Determine the [x, y] coordinate at the center of the cell enclosing the given text.  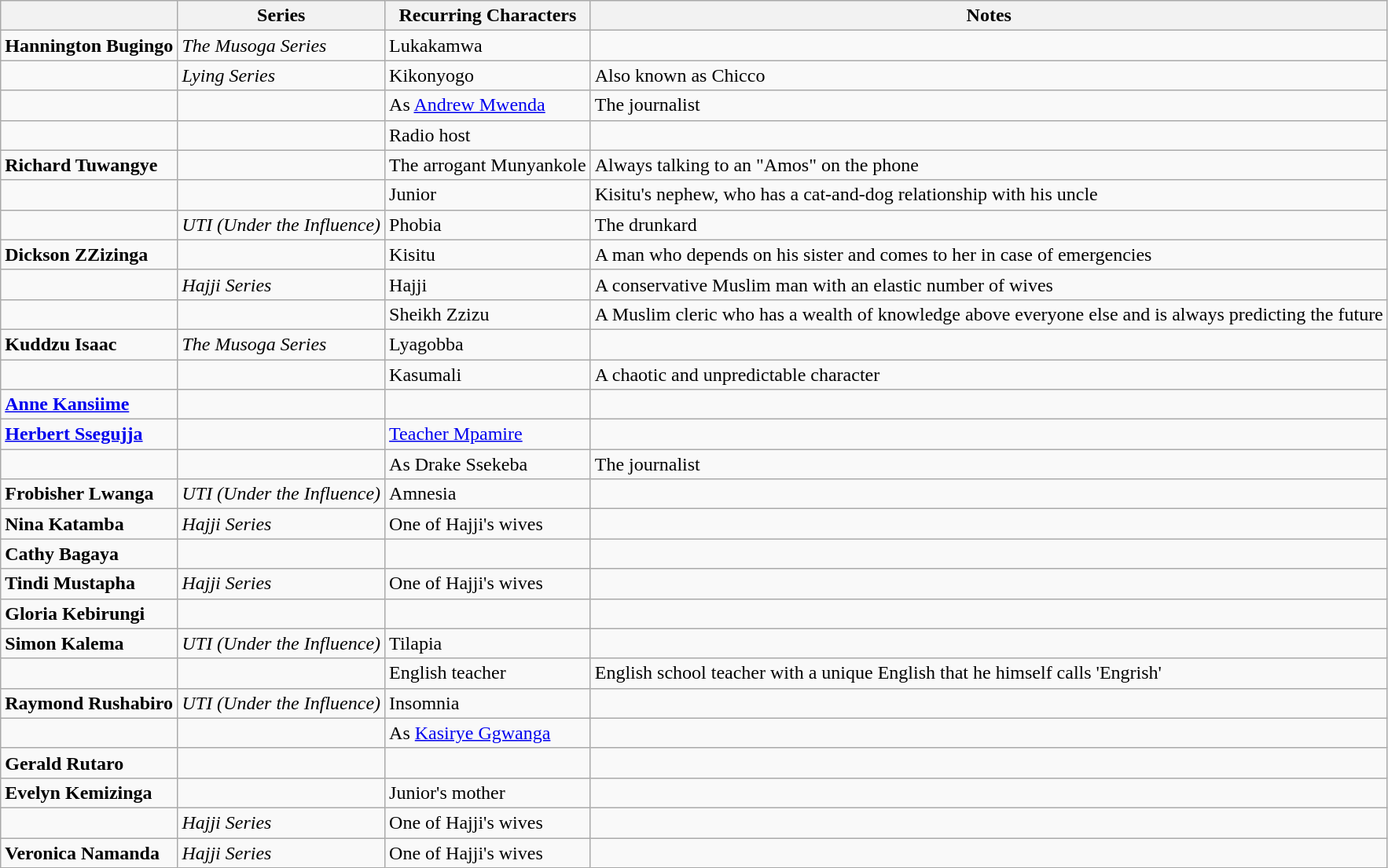
A conservative Muslim man with an elastic number of wives [989, 284]
Kisitu [488, 255]
Raymond Rushabiro [90, 703]
Lyagobba [488, 344]
Veronica Namanda [90, 852]
As Drake Ssekeba [488, 464]
Lukakamwa [488, 46]
Phobia [488, 225]
Nina Katamba [90, 524]
Tilapia [488, 643]
Dickson ZZizinga [90, 255]
Teacher Mpamire [488, 434]
English school teacher with a unique English that he himself calls 'Engrish' [989, 673]
Richard Tuwangye [90, 165]
English teacher [488, 673]
Kuddzu Isaac [90, 344]
Notes [989, 16]
Hannington Bugingo [90, 46]
Series [281, 16]
The arrogant Munyankole [488, 165]
Junior [488, 195]
Evelyn Kemizinga [90, 793]
Amnesia [488, 494]
A chaotic and unpredictable character [989, 375]
Cathy Bagaya [90, 554]
Kisitu's nephew, who has a cat-and-dog relationship with his uncle [989, 195]
Sheikh Zzizu [488, 314]
As Kasirye Ggwanga [488, 733]
Simon Kalema [90, 643]
Always talking to an "Amos" on the phone [989, 165]
Hajji [488, 284]
Recurring Characters [488, 16]
As Andrew Mwenda [488, 105]
Gloria Kebirungi [90, 613]
Lying Series [281, 75]
Frobisher Lwanga [90, 494]
Kasumali [488, 375]
A Muslim cleric who has a wealth of knowledge above everyone else and is always predicting the future [989, 314]
Anne Kansiime [90, 405]
Gerald Rutaro [90, 763]
Kikonyogo [488, 75]
Tindi Mustapha [90, 584]
Also known as Chicco [989, 75]
Junior's mother [488, 793]
A man who depends on his sister and comes to her in case of emergencies [989, 255]
The drunkard [989, 225]
Radio host [488, 135]
Herbert Ssegujja [90, 434]
Insomnia [488, 703]
